From the cell containing the given text, extract its center point as (x, y) coordinate. 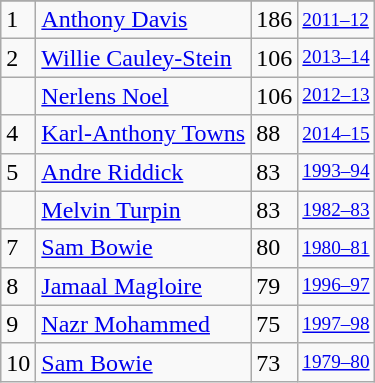
10 (18, 362)
5 (18, 172)
2014–15 (336, 134)
1 (18, 20)
1982–83 (336, 210)
Karl-Anthony Towns (144, 134)
1980–81 (336, 248)
8 (18, 286)
2013–14 (336, 58)
1979–80 (336, 362)
1997–98 (336, 324)
Willie Cauley-Stein (144, 58)
186 (274, 20)
Jamaal Magloire (144, 286)
9 (18, 324)
1996–97 (336, 286)
79 (274, 286)
Nazr Mohammed (144, 324)
2011–12 (336, 20)
2012–13 (336, 96)
Andre Riddick (144, 172)
4 (18, 134)
73 (274, 362)
75 (274, 324)
88 (274, 134)
Nerlens Noel (144, 96)
7 (18, 248)
80 (274, 248)
Anthony Davis (144, 20)
2 (18, 58)
Melvin Turpin (144, 210)
1993–94 (336, 172)
